Determine the (X, Y) coordinate at the center of the cell enclosing the given text.  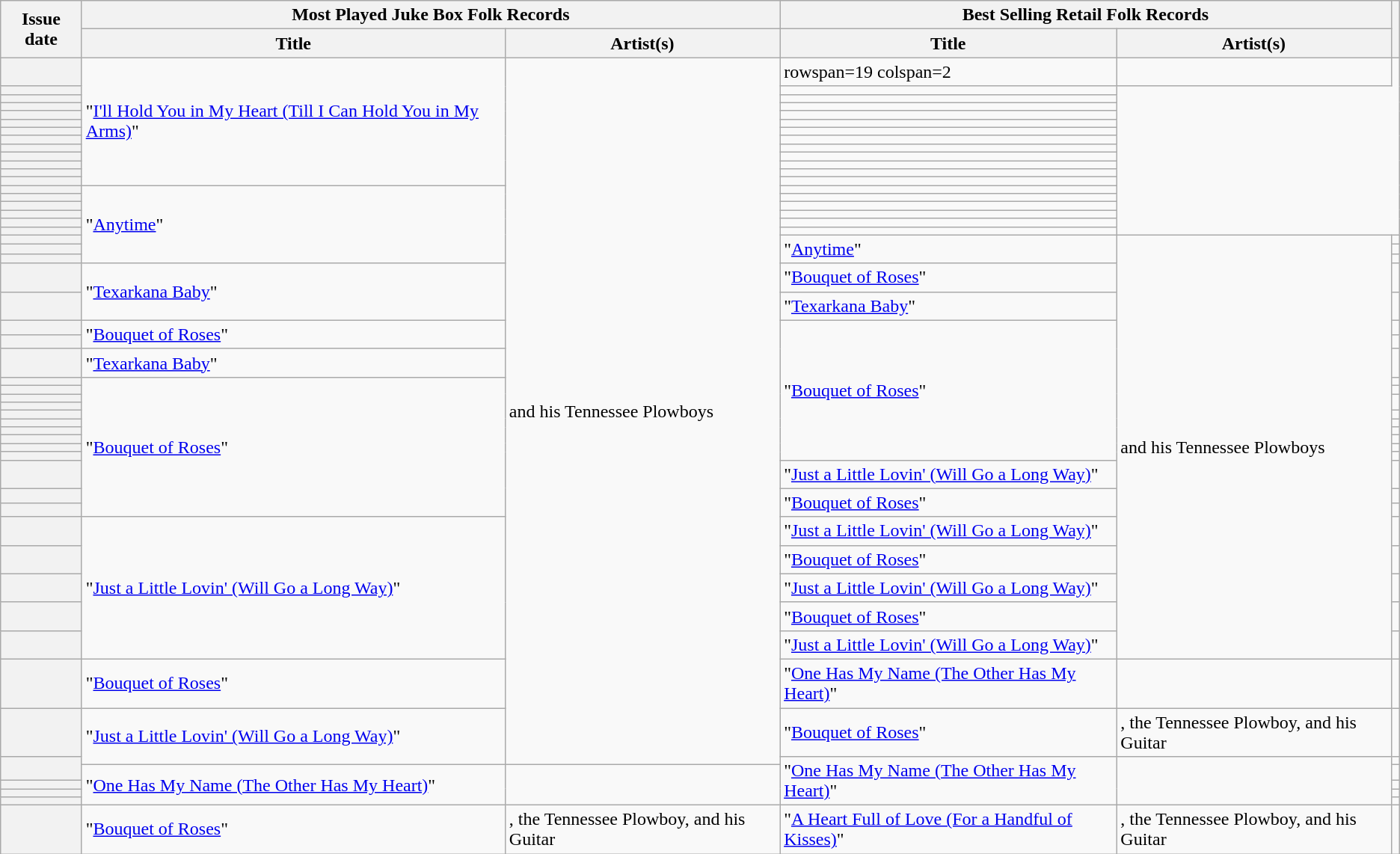
"A Heart Full of Love (For a Handful of Kisses)" (948, 830)
rowspan=19 colspan=2 (948, 72)
Issue date (41, 29)
"I'll Hold You in My Heart (Till I Can Hold You in My Arms)" (293, 121)
Best Selling Retail Folk Records (1086, 15)
Most Played Juke Box Folk Records (431, 15)
